Return (X, Y) of the center of cell containing provided text 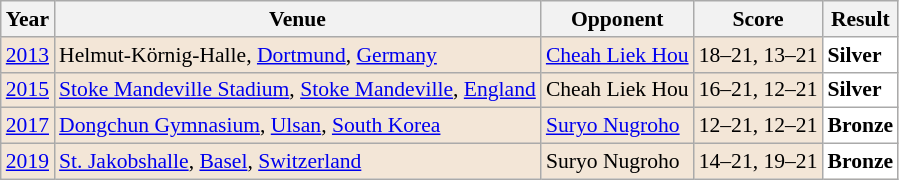
2015 (28, 90)
Dongchun Gymnasium, Ulsan, South Korea (298, 126)
Year (28, 19)
2013 (28, 55)
Score (758, 19)
2019 (28, 162)
2017 (28, 126)
Opponent (618, 19)
St. Jakobshalle, Basel, Switzerland (298, 162)
16–21, 12–21 (758, 90)
Helmut-Körnig-Halle, Dortmund, Germany (298, 55)
Stoke Mandeville Stadium, Stoke Mandeville, England (298, 90)
Venue (298, 19)
Result (861, 19)
18–21, 13–21 (758, 55)
12–21, 12–21 (758, 126)
14–21, 19–21 (758, 162)
